Output the [X, Y] coordinate of the center of the cell containing the given text.  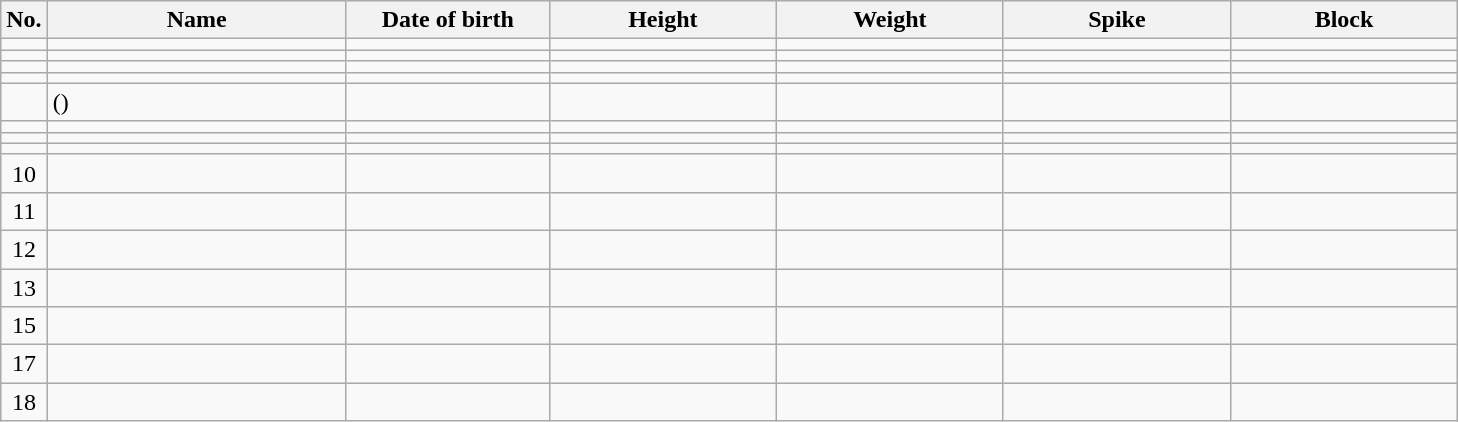
15 [24, 326]
Spike [1116, 20]
11 [24, 211]
12 [24, 249]
18 [24, 402]
Weight [890, 20]
10 [24, 173]
17 [24, 364]
Block [1344, 20]
Date of birth [448, 20]
13 [24, 287]
Height [662, 20]
Name [196, 20]
No. [24, 20]
() [196, 102]
